Determine the (x, y) coordinate at the center of the cell enclosing the given text.  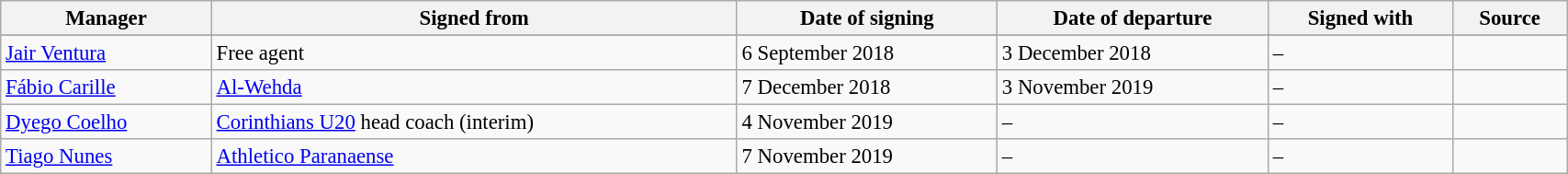
6 September 2018 (867, 53)
7 December 2018 (867, 87)
3 December 2018 (1134, 53)
3 November 2019 (1134, 87)
Date of departure (1134, 18)
Athletico Paranaense (474, 157)
Free agent (474, 53)
Al-Wehda (474, 87)
Dyego Coelho (107, 122)
Signed with (1359, 18)
7 November 2019 (867, 157)
Date of signing (867, 18)
Source (1509, 18)
Tiago Nunes (107, 157)
Corinthians U20 head coach (interim) (474, 122)
4 November 2019 (867, 122)
Jair Ventura (107, 53)
Manager (107, 18)
Fábio Carille (107, 87)
Signed from (474, 18)
